For the text-containing cell, return its midpoint in (x, y) coordinate format. 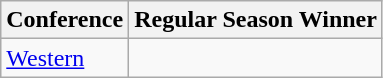
Regular Season Winner (256, 20)
Western (65, 58)
Conference (65, 20)
